Identify which cell holds the provided text, then report its (x, y) central coordinate. 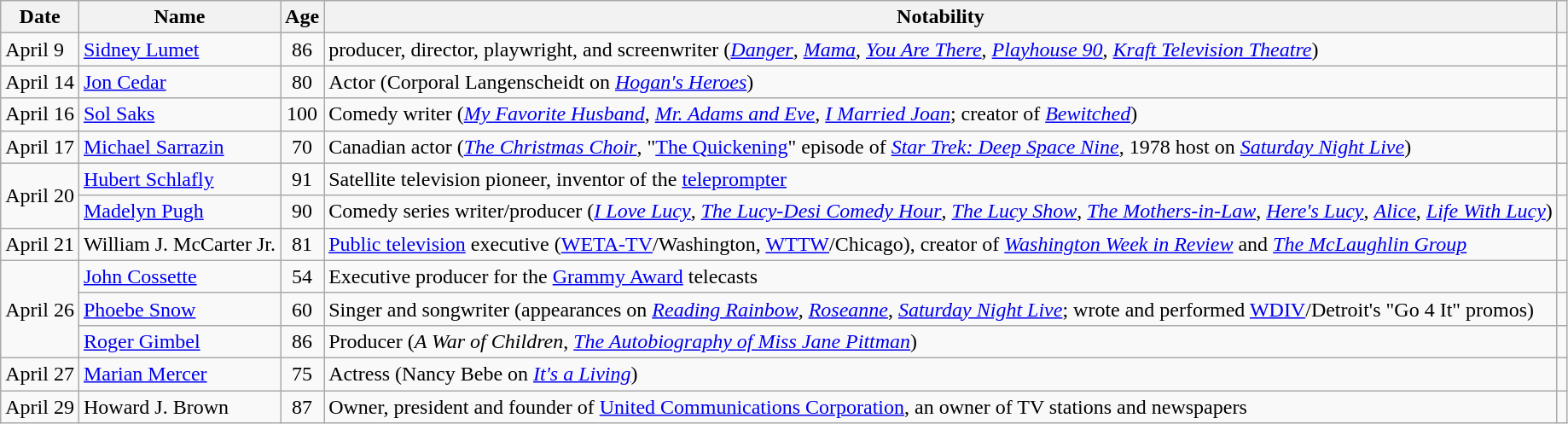
Owner, president and founder of United Communications Corporation, an owner of TV stations and newspapers (941, 407)
Actor (Corporal Langenscheidt on Hogan's Heroes) (941, 82)
Public television executive (WETA-TV/Washington, WTTW/Chicago), creator of Washington Week in Review and The McLaughlin Group (941, 244)
100 (302, 114)
John Cossette (179, 276)
Notability (941, 17)
Sol Saks (179, 114)
91 (302, 179)
80 (302, 82)
Age (302, 17)
William J. McCarter Jr. (179, 244)
Actress (Nancy Bebe on It's a Living) (941, 374)
Comedy writer (My Favorite Husband, Mr. Adams and Eve, I Married Joan; creator of Bewitched) (941, 114)
Singer and songwriter (appearances on Reading Rainbow, Roseanne, Saturday Night Live; wrote and performed WDIV/Detroit's "Go 4 It" promos) (941, 309)
Canadian actor (The Christmas Choir, "The Quickening" episode of Star Trek: Deep Space Nine, 1978 host on Saturday Night Live) (941, 147)
54 (302, 276)
75 (302, 374)
Howard J. Brown (179, 407)
Date (40, 17)
Hubert Schlafly (179, 179)
Producer (A War of Children, The Autobiography of Miss Jane Pittman) (941, 341)
90 (302, 212)
81 (302, 244)
Name (179, 17)
April 29 (40, 407)
April 16 (40, 114)
producer, director, playwright, and screenwriter (Danger, Mama, You Are There, Playhouse 90, Kraft Television Theatre) (941, 49)
60 (302, 309)
Madelyn Pugh (179, 212)
April 9 (40, 49)
Marian Mercer (179, 374)
Jon Cedar (179, 82)
Satellite television pioneer, inventor of the teleprompter (941, 179)
April 21 (40, 244)
April 17 (40, 147)
Executive producer for the Grammy Award telecasts (941, 276)
April 27 (40, 374)
87 (302, 407)
April 26 (40, 309)
Michael Sarrazin (179, 147)
Phoebe Snow (179, 309)
Sidney Lumet (179, 49)
70 (302, 147)
Comedy series writer/producer (I Love Lucy, The Lucy-Desi Comedy Hour, The Lucy Show, The Mothers-in-Law, Here's Lucy, Alice, Life With Lucy) (941, 212)
April 14 (40, 82)
April 20 (40, 195)
Roger Gimbel (179, 341)
